Return the [X, Y] coordinate for the center point of the cell that contains the specified text.  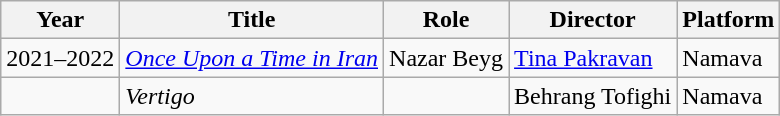
Behrang Tofighi [593, 96]
Platform [728, 20]
Once Upon a Time in Iran [252, 58]
2021–2022 [60, 58]
Year [60, 20]
Director [593, 20]
Role [446, 20]
Vertigo [252, 96]
Nazar Beyg [446, 58]
Title [252, 20]
Tina Pakravan [593, 58]
